Find where the given text appears and provide that cell's center as [x, y] coordinate. 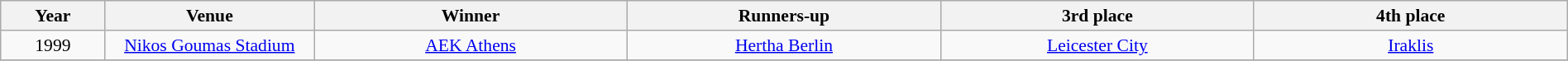
Hertha Berlin [784, 45]
Nikos Goumas Stadium [210, 45]
Venue [210, 16]
AEK Athens [471, 45]
Winner [471, 16]
Leicester City [1097, 45]
Year [53, 16]
3rd place [1097, 16]
4th place [1411, 16]
1999 [53, 45]
Iraklis [1411, 45]
Runners-up [784, 16]
